For the text-containing cell, return its midpoint in (X, Y) coordinate format. 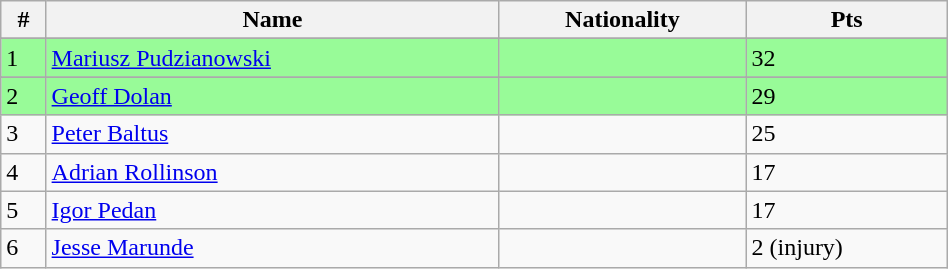
1 (24, 58)
32 (846, 58)
Mariusz Pudzianowski (272, 58)
Igor Pedan (272, 210)
Geoff Dolan (272, 96)
25 (846, 134)
Nationality (622, 20)
5 (24, 210)
Name (272, 20)
6 (24, 248)
Adrian Rollinson (272, 172)
Peter Baltus (272, 134)
Jesse Marunde (272, 248)
# (24, 20)
3 (24, 134)
29 (846, 96)
2 (injury) (846, 248)
Pts (846, 20)
4 (24, 172)
2 (24, 96)
